For the text-containing cell, return its midpoint in [X, Y] coordinate format. 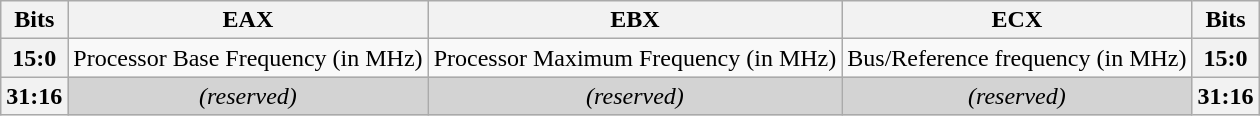
EBX [635, 20]
Processor Maximum Frequency (in MHz) [635, 58]
EAX [248, 20]
Bus/Reference frequency (in MHz) [1017, 58]
ECX [1017, 20]
Processor Base Frequency (in MHz) [248, 58]
